Pinpoint the cell where the given text exists, returning its [X, Y] midpoint coordinate. 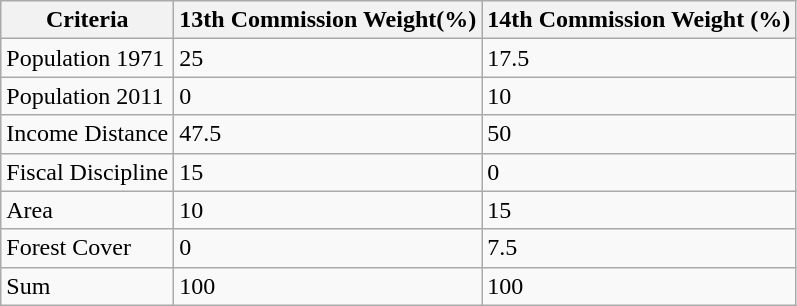
14th Commission Weight (%) [639, 20]
13th Commission Weight(%) [328, 20]
Population 2011 [88, 96]
Population 1971 [88, 58]
50 [639, 134]
Criteria [88, 20]
7.5 [639, 248]
17.5 [639, 58]
47.5 [328, 134]
Income Distance [88, 134]
Forest Cover [88, 248]
25 [328, 58]
Sum [88, 286]
Area [88, 210]
Fiscal Discipline [88, 172]
